Detect which cell encompasses the target text, then output its (X, Y) center coordinate. 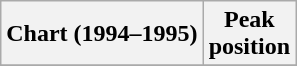
Chart (1994–1995) (102, 34)
Peakposition (249, 34)
